Find where the given text appears and provide that cell's center as (X, Y) coordinate. 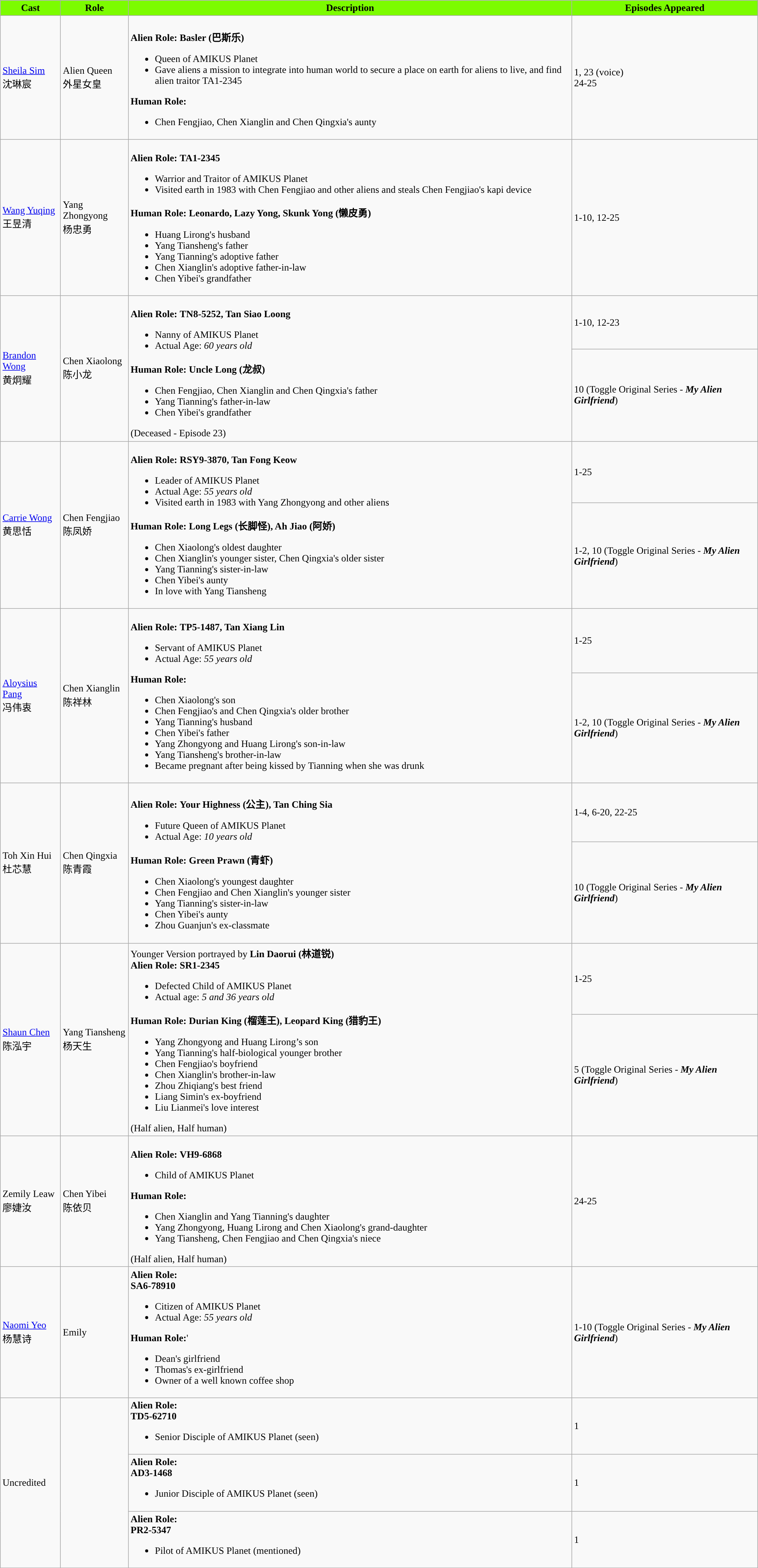
Yang Tiansheng 杨天生 (95, 1039)
5 (Toggle Original Series - My Alien Girlfriend) (665, 1075)
1-10 (Toggle Original Series - My Alien Girlfriend) (665, 1332)
Episodes Appeared (665, 8)
Brandon Wong 黄炯耀 (31, 369)
Toh Xin Hui 杜芯慧 (31, 863)
Chen Xiaolong 陈小龙 (95, 369)
Description (350, 8)
Alien Queen 外星女皇 (95, 78)
Shaun Chen 陈泓宇 (31, 1039)
1-4, 6-20, 22-25 (665, 813)
Naomi Yeo 杨慧诗 (31, 1332)
1, 23 (voice) 24-25 (665, 78)
Role (95, 8)
Aloysius Pang 冯伟衷 (31, 696)
Emily (95, 1332)
Cast (31, 8)
Alien Role: TD5-62710Senior Disciple of AMIKUS Planet (seen) (350, 1426)
Uncredited (31, 1483)
Carrie Wong 黄思恬 (31, 525)
Chen Fengjiao 陈凤娇 (95, 525)
Yang Zhongyong 杨忠勇 (95, 218)
1-10, 12-25 (665, 218)
Sheila Sim 沈琳宸 (31, 78)
Wang Yuqing 王昱清 (31, 218)
Chen Xianglin 陈祥林 (95, 696)
Chen Qingxia 陈青霞 (95, 863)
1-10, 12-23 (665, 322)
Alien Role: PR2-5347Pilot of AMIKUS Planet (mentioned) (350, 1539)
Chen Yibei 陈依贝 (95, 1201)
Zemily Leaw 廖婕汝 (31, 1201)
24-25 (665, 1201)
Alien Role: AD3-1468Junior Disciple of AMIKUS Planet (seen) (350, 1483)
